From the cell containing the given text, extract its center point as [x, y] coordinate. 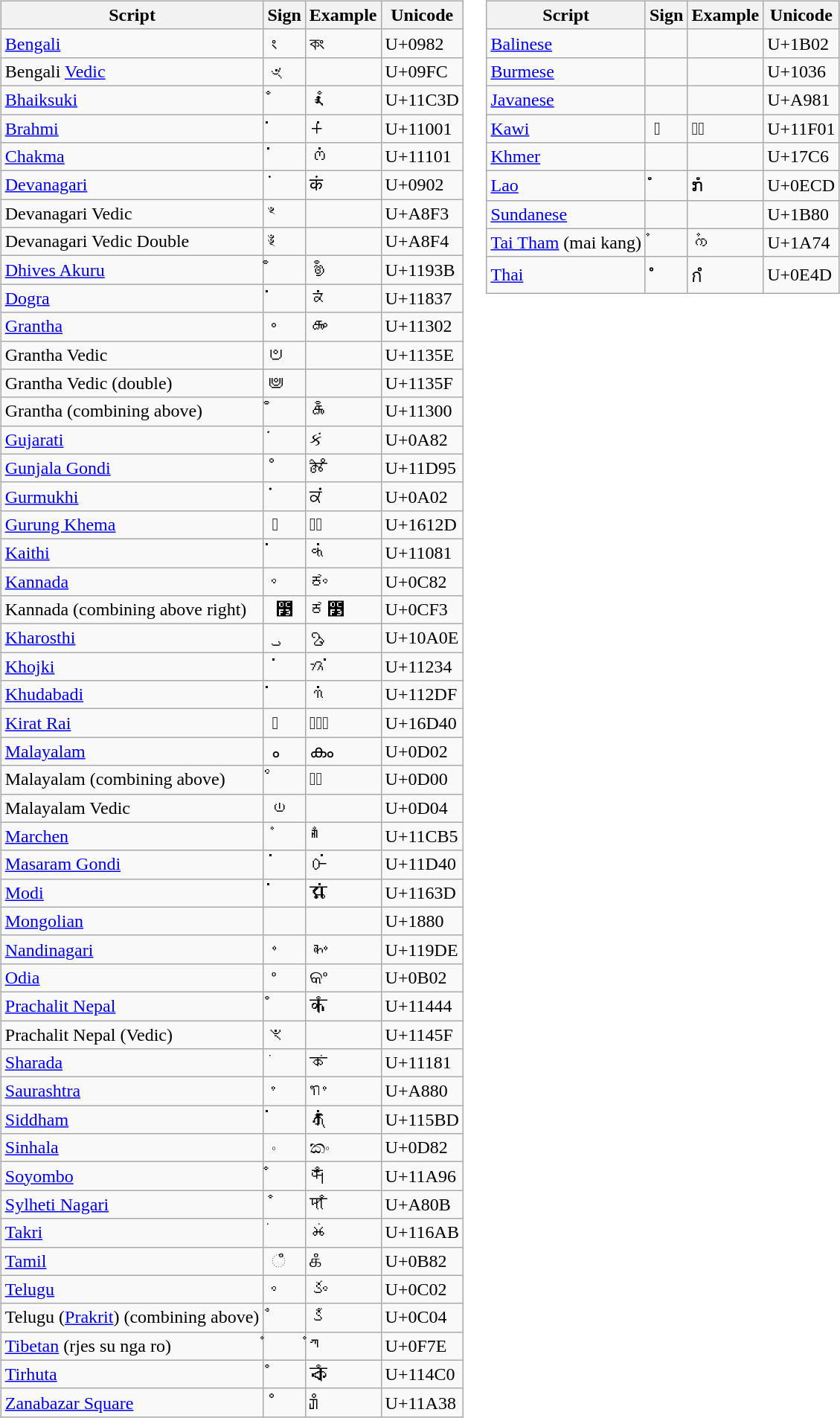
ཾ [284, 1346]
𑨋𑨸 [343, 1402]
Grantha [132, 327]
𐨎 [284, 638]
ଂ [284, 978]
Malayalam (combining above) [132, 780]
𑀁 [284, 129]
ං [284, 1148]
ᩴ [666, 243]
Kawi [566, 129]
ં [284, 440]
𑌕𑌂 [343, 327]
Grantha (combining above) [132, 411]
U+11234 [422, 667]
ं [284, 185]
𑧞 [284, 949]
Gurmukhi [132, 496]
Khmer [566, 157]
Zanabazar Square [132, 1402]
U+11081 [422, 553]
กํ [725, 275]
𑈴 [284, 667]
U+114C0 [422, 1374]
U+0982 [422, 43]
U+1B80 [801, 214]
𑌀 [284, 411]
𑤌𑤻 [343, 270]
U+0B02 [422, 978]
𑵱𑶕 [343, 468]
ກໍ [725, 186]
𑴌𑵀 [343, 864]
Telugu [132, 1289]
U+1135F [422, 383]
𑈈𑈴 [343, 667]
Sundanese [566, 214]
𑀓𑀁 [343, 129]
U+0B82 [422, 1261]
ಕಂ [343, 581]
U+11001 [422, 129]
Kannada [132, 581]
ཀཾ [343, 1346]
U+A880 [422, 1091]
Malayalam Vedic [132, 808]
Bengali Vedic [132, 71]
𑄁 [284, 157]
𑚊𑚫 [343, 1233]
𑊺𑋟 [343, 695]
Sharada [132, 1063]
𑍟 [284, 383]
Soyombo [132, 1176]
U+1036 [801, 71]
Khojki [132, 667]
ໍ [666, 186]
Takri [132, 1233]
Siddham [132, 1120]
𑆁 [284, 1063]
𑒏𑓀 [343, 1374]
𑍞 [284, 355]
U+112DF [422, 695]
𑂁 [284, 553]
U+1612D [422, 524]
ꣳ [284, 214]
U+11D40 [422, 864]
కం [343, 1289]
U+0D02 [422, 751]
U+1193B [422, 270]
𑶕 [284, 468]
ഀ [284, 780]
Mongolian [132, 921]
𑆑𑆁 [343, 1063]
U+A8F4 [422, 242]
Tai Tham (mai kang) [566, 243]
𖄭 [284, 524]
Brahmi [132, 129]
U+0C04 [422, 1318]
ং [284, 43]
U+1A74 [801, 243]
Devanagari Vedic Double [132, 242]
ਕਂ [343, 496]
ꠋ [284, 1204]
𑼁 [666, 129]
ఄ [284, 1318]
U+11A38 [422, 1402]
U+1145F [422, 1035]
U+0902 [422, 185]
U+16D40 [422, 723]
Tamil [132, 1261]
U+115BD [422, 1120]
U+11C3D [422, 100]
𑂍𑂁 [343, 553]
Thai [566, 275]
Tirhuta [132, 1374]
𑰎𑰽 [343, 100]
Marchen [132, 836]
Chakma [132, 157]
Sinhala [132, 1148]
Gunjala Gondi [132, 468]
ೳ [284, 610]
ꢀ [284, 1091]
ꣴ [284, 242]
𑌂 [284, 327]
U+0D00 [422, 780]
𑼒𑼁 [725, 129]
U+A80B [422, 1204]
U+11CB5 [422, 836]
କଂ [343, 978]
ৼ [284, 71]
U+11181 [422, 1063]
U+0C82 [422, 581]
𑄇𑄁 [343, 157]
U+0A82 [422, 440]
কং [343, 43]
Nandinagari [132, 949]
Prachalit Nepal [132, 1006]
U+0ECD [801, 186]
ಕೳ [343, 610]
Sylheti Nagari [132, 1204]
U+0E4D [801, 275]
𑩜𑪖 [343, 1176]
U+11837 [422, 298]
કં [343, 440]
𑖎𑖽 [343, 1120]
കഀ [343, 780]
𑘎𑘽 [343, 893]
𑐎𑑄 [343, 1006]
𑋟 [284, 695]
Kharosthi [132, 638]
Grantha Vedic [132, 355]
Dogra [132, 298]
ᨠᩴ [725, 243]
U+0CF3 [422, 610]
கஂ [343, 1261]
U+11300 [422, 411]
𑠊𑠷 [343, 298]
Grantha Vedic (double) [132, 383]
U+0D04 [422, 808]
U+1B02 [801, 43]
U+0C02 [422, 1289]
Gurung Khema [132, 524]
U+0D82 [422, 1148]
𖄁𖄭 [343, 524]
కఄ [343, 1318]
Kirat Rai [132, 723]
Modi [132, 893]
𑱲𑲵 [343, 836]
ం [284, 1289]
Telugu (Prakrit) (combining above) [132, 1318]
Saurashtra [132, 1091]
𑲵 [284, 836]
ꠇꠋ [343, 1204]
Devanagari [132, 185]
𑠷 [284, 298]
𐨐𐨎 [343, 638]
𑑄 [284, 1006]
ഄ [284, 808]
Bengali [132, 43]
𑵀 [284, 864]
𑰽 [284, 100]
𑤻 [284, 270]
Bhaiksuki [132, 100]
𑓀 [284, 1374]
U+1135E [422, 355]
𑪖 [284, 1176]
ਂ [284, 496]
𑨸 [284, 1402]
𑌕𑌀 [343, 411]
U+11A96 [422, 1176]
කං [343, 1148]
कं [343, 185]
U+0F7E [422, 1346]
Tibetan (rjes su nga ro) [132, 1346]
U+11D95 [422, 468]
U+17C6 [801, 157]
U+1163D [422, 893]
Khudabadi [132, 695]
◌ஂ [284, 1261]
Lao [566, 186]
𖵛𖵣𖵀 [343, 723]
ಂ [284, 581]
𑦮𑧞 [343, 949]
Malayalam [132, 751]
U+11101 [422, 157]
𖵀 [284, 723]
U+116AB [422, 1233]
Devanagari Vedic [132, 214]
U+10A0E [422, 638]
Masaram Gondi [132, 864]
ํ [666, 275]
Balinese [566, 43]
𑘽 [284, 893]
Javanese [566, 100]
U+A981 [801, 100]
Dhives Akuru [132, 270]
Gujarati [132, 440]
𑑟 [284, 1035]
𑖽 [284, 1120]
Kannada (combining above right) [132, 610]
U+11F01 [801, 129]
U+11444 [422, 1006]
U+09FC [422, 71]
കം [343, 751]
U+1880 [422, 921]
Burmese [566, 71]
ꢒꢀ [343, 1091]
Prachalit Nepal (Vedic) [132, 1035]
𑚫 [284, 1233]
ം [284, 751]
U+11302 [422, 327]
Kaithi [132, 553]
U+A8F3 [422, 214]
U+0A02 [422, 496]
U+119DE [422, 949]
Odia [132, 978]
